Pinpoint the cell where the given text exists, returning its [X, Y] midpoint coordinate. 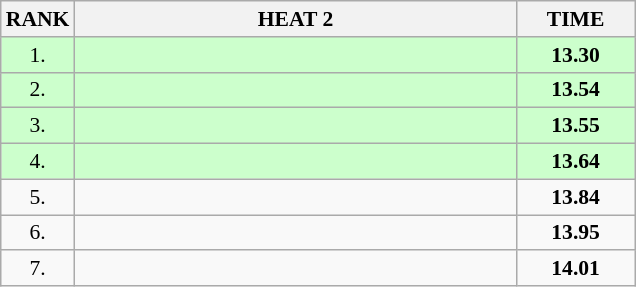
14.01 [576, 269]
13.30 [576, 55]
5. [38, 197]
4. [38, 162]
1. [38, 55]
3. [38, 126]
7. [38, 269]
13.54 [576, 90]
6. [38, 233]
TIME [576, 19]
HEAT 2 [295, 19]
13.55 [576, 126]
13.64 [576, 162]
13.84 [576, 197]
2. [38, 90]
13.95 [576, 233]
RANK [38, 19]
